Find where the given text appears and provide that cell's center as [x, y] coordinate. 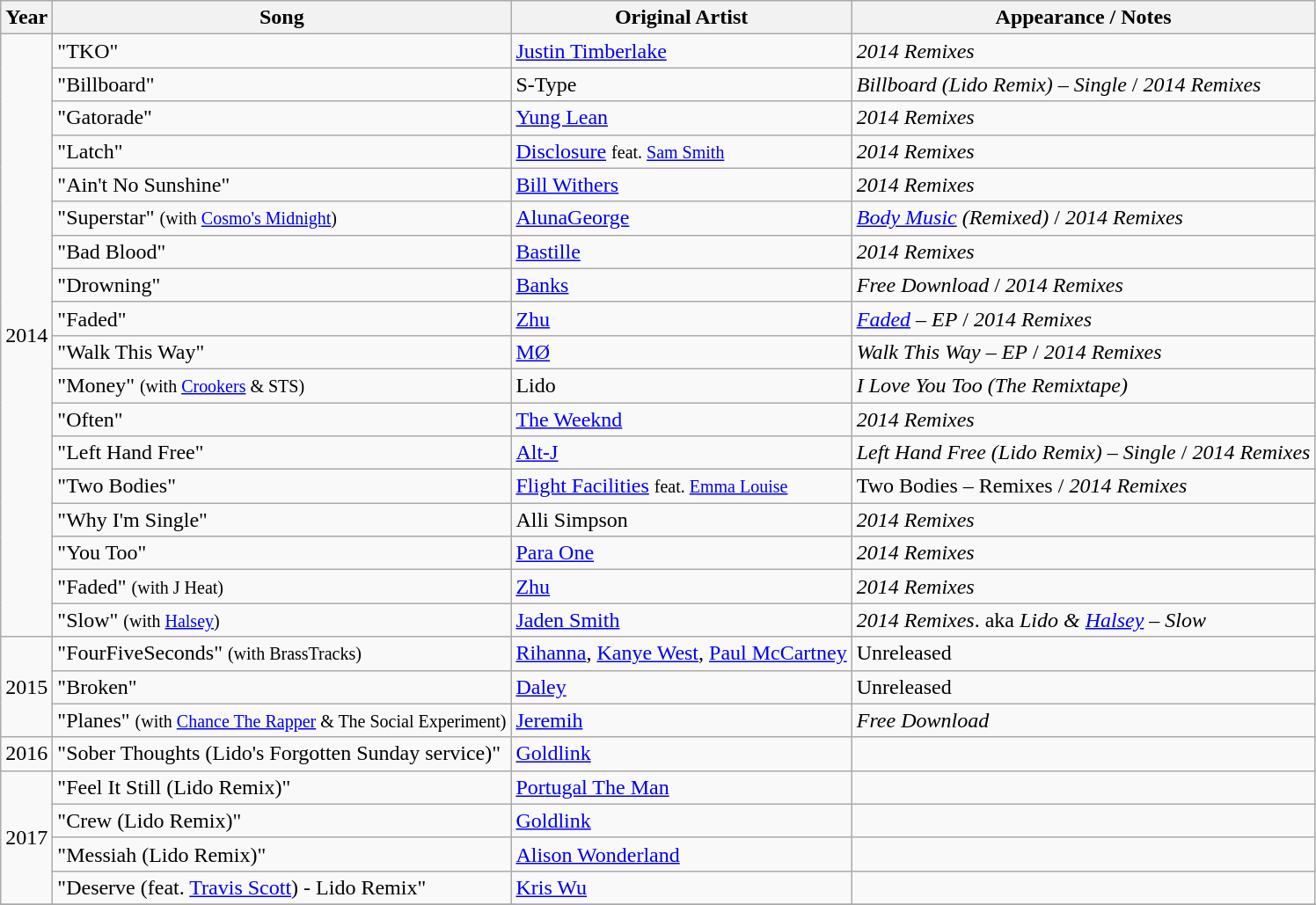
Banks [681, 285]
"Sober Thoughts (Lido's Forgotten Sunday service)" [281, 754]
2015 [26, 687]
Alison Wonderland [681, 854]
"Messiah (Lido Remix)" [281, 854]
"Faded" (with J Heat) [281, 587]
Free Download [1084, 720]
2016 [26, 754]
"Crew (Lido Remix)" [281, 821]
"Broken" [281, 687]
"Planes" (with Chance The Rapper & The Social Experiment) [281, 720]
The Weeknd [681, 420]
Faded – EP / 2014 Remixes [1084, 318]
Jaden Smith [681, 620]
Bill Withers [681, 185]
Rihanna, Kanye West, Paul McCartney [681, 653]
Alli Simpson [681, 520]
Disclosure feat. Sam Smith [681, 151]
Alt-J [681, 453]
Para One [681, 553]
"Two Bodies" [281, 486]
"Slow" (with Halsey) [281, 620]
Appearance / Notes [1084, 18]
Left Hand Free (Lido Remix) – Single / 2014 Remixes [1084, 453]
Billboard (Lido Remix) – Single / 2014 Remixes [1084, 84]
Flight Facilities feat. Emma Louise [681, 486]
"FourFiveSeconds" (with BrassTracks) [281, 653]
Free Download / 2014 Remixes [1084, 285]
"Walk This Way" [281, 352]
Lido [681, 385]
Portugal The Man [681, 787]
"Bad Blood" [281, 252]
2014 Remixes. aka Lido & Halsey – Slow [1084, 620]
"Billboard" [281, 84]
Song [281, 18]
"Drowning" [281, 285]
"Feel It Still (Lido Remix)" [281, 787]
"Ain't No Sunshine" [281, 185]
Jeremih [681, 720]
Body Music (Remixed) / 2014 Remixes [1084, 218]
2017 [26, 837]
MØ [681, 352]
Original Artist [681, 18]
"TKO" [281, 51]
"Latch" [281, 151]
S-Type [681, 84]
Justin Timberlake [681, 51]
Walk This Way – EP / 2014 Remixes [1084, 352]
Daley [681, 687]
2014 [26, 336]
"Gatorade" [281, 118]
"Often" [281, 420]
"You Too" [281, 553]
Year [26, 18]
I Love You Too (The Remixtape) [1084, 385]
"Money" (with Crookers & STS) [281, 385]
Yung Lean [681, 118]
"Superstar" (with Cosmo's Midnight) [281, 218]
Bastille [681, 252]
"Deserve (feat. Travis Scott) - Lido Remix" [281, 887]
"Faded" [281, 318]
AlunaGeorge [681, 218]
"Why I'm Single" [281, 520]
"Left Hand Free" [281, 453]
Kris Wu [681, 887]
Two Bodies – Remixes / 2014 Remixes [1084, 486]
